Determine the (X, Y) coordinate at the center of the cell enclosing the given text.  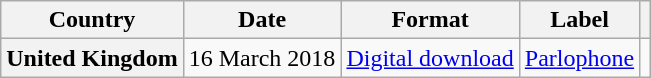
Parlophone (579, 58)
Digital download (430, 58)
Label (579, 20)
Date (262, 20)
16 March 2018 (262, 58)
Country (92, 20)
United Kingdom (92, 58)
Format (430, 20)
